Scan for the cell matching the given text and deliver its (x, y) coordinate at center. 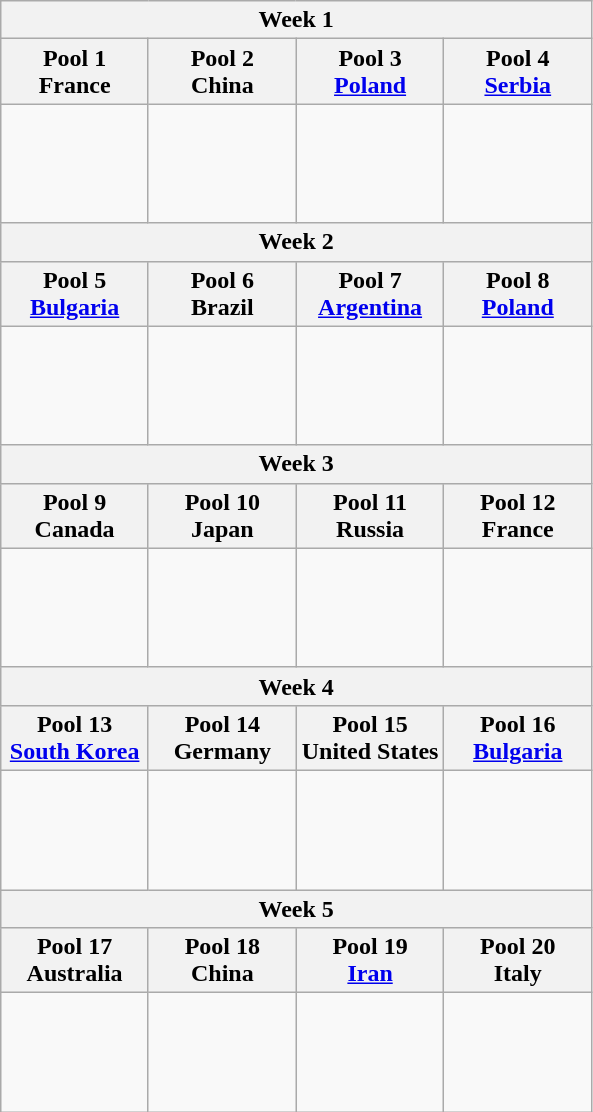
Pool 19Iran (370, 960)
Pool 10Japan (222, 516)
Week 3 (296, 464)
Pool 20Italy (518, 960)
Pool 12France (518, 516)
Pool 6Brazil (222, 294)
Pool 1France (75, 72)
Pool 15United States (370, 738)
Week 2 (296, 242)
Pool 2China (222, 72)
Pool 8Poland (518, 294)
Week 4 (296, 686)
Pool 14Germany (222, 738)
Week 1 (296, 20)
Pool 9Canada (75, 516)
Pool 4Serbia (518, 72)
Pool 13South Korea (75, 738)
Pool 16Bulgaria (518, 738)
Pool 5Bulgaria (75, 294)
Pool 18China (222, 960)
Week 5 (296, 909)
Pool 17Australia (75, 960)
Pool 7Argentina (370, 294)
Pool 11Russia (370, 516)
Pool 3Poland (370, 72)
